Locate the cell with the specified text and output its [X, Y] center coordinate. 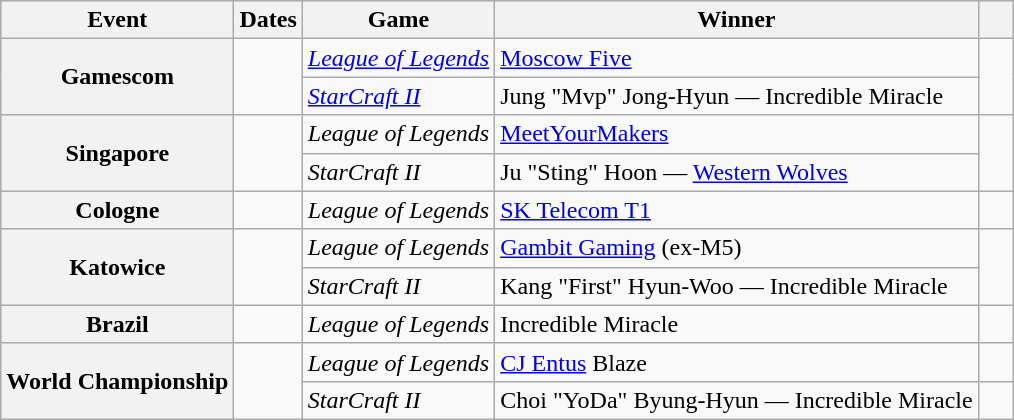
Kang "First" Hyun-Woo — Incredible Miracle [736, 286]
CJ Entus Blaze [736, 362]
Winner [736, 20]
Event [118, 20]
SK Telecom T1 [736, 210]
Choi "YoDa" Byung-Hyun — Incredible Miracle [736, 400]
Jung "Mvp" Jong-Hyun — Incredible Miracle [736, 96]
Brazil [118, 324]
Ju "Sting" Hoon — Western Wolves [736, 172]
Game [398, 20]
Gamescom [118, 77]
MeetYourMakers [736, 134]
Gambit Gaming (ex-M5) [736, 248]
Katowice [118, 267]
World Championship [118, 381]
Singapore [118, 153]
Moscow Five [736, 58]
Incredible Miracle [736, 324]
Dates [268, 20]
Cologne [118, 210]
